Find where the given text appears and provide that cell's center as [x, y] coordinate. 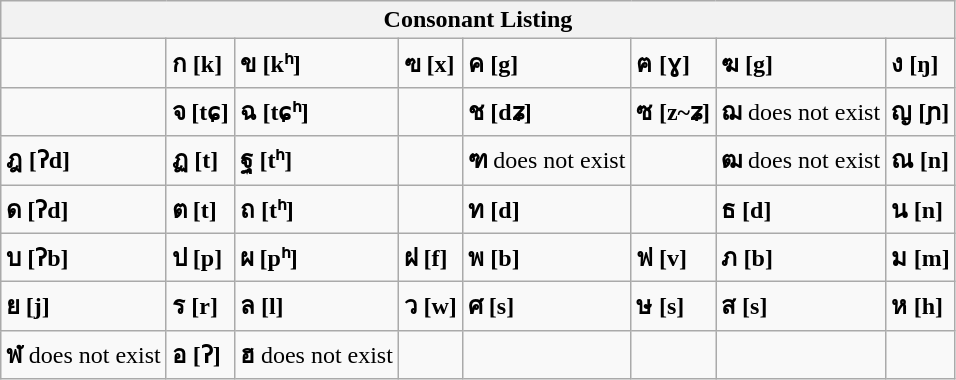
ร [r] [200, 306]
ฬ does not exist [84, 354]
จ [tɕ] [200, 112]
ภ [b] [801, 258]
ฉ [tɕʰ] [316, 112]
ฟ [v] [674, 258]
ส [s] [801, 306]
ย [j] [84, 306]
ผ [pʰ] [316, 258]
Consonant Listing [478, 20]
ธ [d] [801, 208]
ค [g] [546, 64]
ต [t] [200, 208]
ณ [n] [921, 160]
ฎ [ʔd] [84, 160]
ฑ does not exist [546, 160]
ช [dʑ] [546, 112]
ฌ does not exist [801, 112]
ห [h] [921, 306]
น [n] [921, 208]
ฏ [t] [200, 160]
ฐ [tʰ] [316, 160]
ว [w] [430, 306]
ฒ does not exist [801, 160]
ญ [ɲ] [921, 112]
พ [b] [546, 258]
ฆ [g] [801, 64]
อ [ʔ] [200, 354]
ซ [z~ʑ] [674, 112]
ษ [s] [674, 306]
ท [d] [546, 208]
ศ [s] [546, 306]
ฃ [x] [430, 64]
ข [kʰ] [316, 64]
ล [l] [316, 306]
ป [p] [200, 258]
ม [m] [921, 258]
ถ [tʰ] [316, 208]
ฅ [ɣ] [674, 64]
ฮ does not exist [316, 354]
ด [ʔd] [84, 208]
บ [ʔb] [84, 258]
ฝ [f] [430, 258]
ง [ŋ] [921, 64]
ก [k] [200, 64]
